Extract the [X, Y] coordinate from the center of the cell holding the provided text.  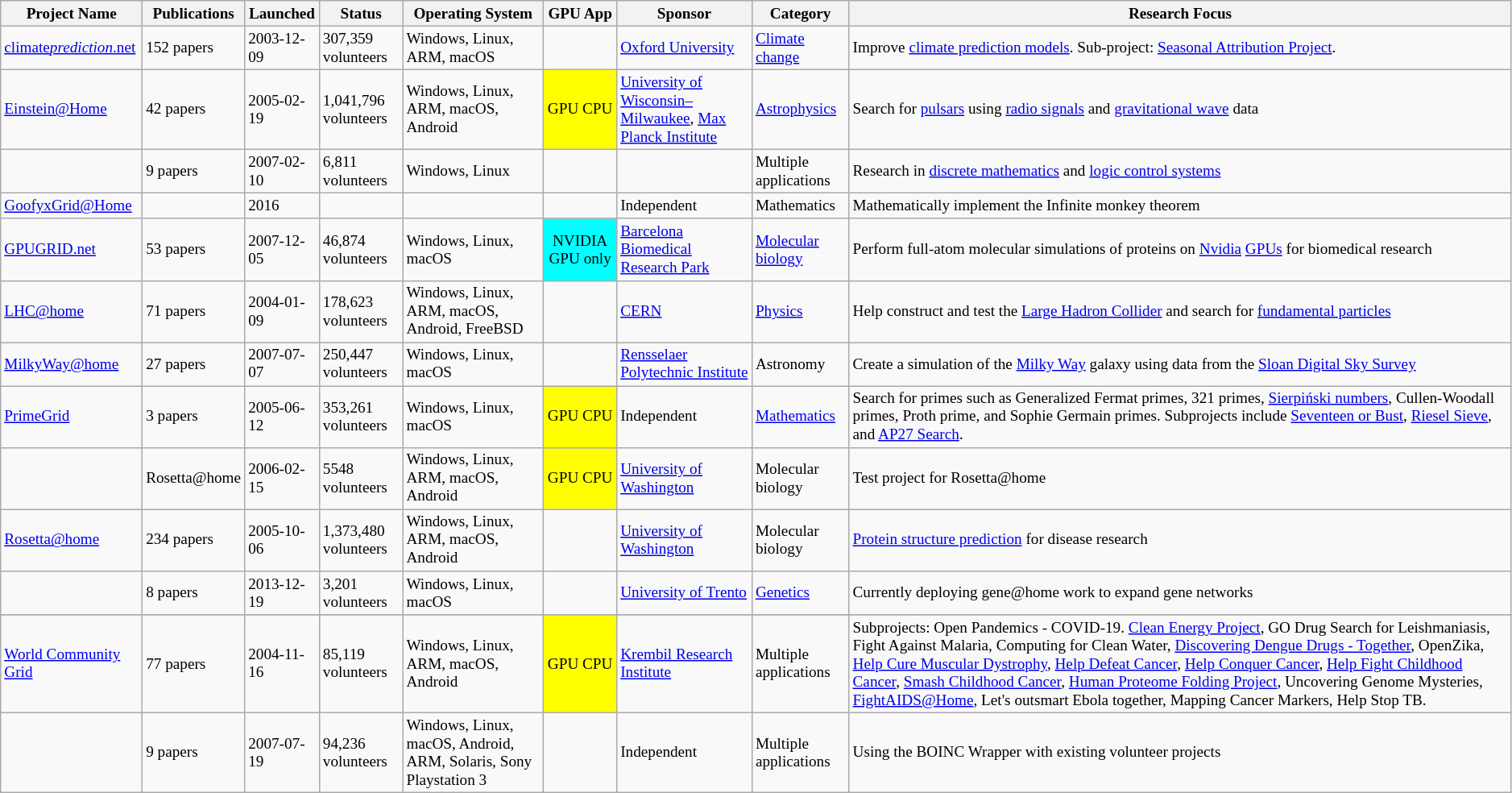
2007-07-19 [282, 753]
250,447 volunteers [361, 364]
152 papers [193, 48]
6,811 volunteers [361, 171]
University of Wisconsin–Milwaukee, Max Planck Institute [685, 110]
Improve climate prediction models. Sub-project: Seasonal Attribution Project. [1180, 48]
Launched [282, 14]
Barcelona Biomedical Research Park [685, 250]
Project Name [72, 14]
2005-06-12 [282, 417]
1,041,796 volunteers [361, 110]
Using the BOINC Wrapper with existing volunteer projects [1180, 753]
Category [801, 14]
Sponsor [685, 14]
46,874 volunteers [361, 250]
NVIDIA GPU only [580, 250]
3,201 volunteers [361, 593]
307,359 volunteers [361, 48]
Astrophysics [801, 110]
53 papers [193, 250]
2005-02-19 [282, 110]
1,373,480 volunteers [361, 540]
Krembil Research Institute [685, 664]
353,261 volunteers [361, 417]
Mathematically implement the Infinite monkey theorem [1180, 206]
2004-01-09 [282, 311]
Physics [801, 311]
Publications [193, 14]
77 papers [193, 664]
CERN [685, 311]
Operating System [474, 14]
71 papers [193, 311]
PrimeGrid [72, 417]
LHC@home [72, 311]
Perform full-atom molecular simulations of proteins on Nvidia GPUs for biomedical research [1180, 250]
2005-10-06 [282, 540]
27 papers [193, 364]
Climate change [801, 48]
Search for pulsars using radio signals and gravitational wave data [1180, 110]
2016 [282, 206]
University of Trento [685, 593]
Windows, Linux [474, 171]
Windows, Linux, ARM, macOS, Android, FreeBSD [474, 311]
climateprediction.net [72, 48]
GPUGRID.net [72, 250]
2006-02-15 [282, 479]
Currently deploying gene@home work to expand gene networks [1180, 593]
2007-02-10 [282, 171]
2004-11-16 [282, 664]
Oxford University [685, 48]
Rensselaer Polytechnic Institute [685, 364]
Einstein@Home [72, 110]
MilkyWay@home [72, 364]
GPU App [580, 14]
Astronomy [801, 364]
Protein structure prediction for disease research [1180, 540]
Create a simulation of the Milky Way galaxy using data from the Sloan Digital Sky Survey [1180, 364]
Help construct and test the Large Hadron Collider and search for fundamental particles [1180, 311]
178,623 volunteers [361, 311]
8 papers [193, 593]
94,236 volunteers [361, 753]
Test project for Rosetta@home [1180, 479]
2003-12-09 [282, 48]
2007-07-07 [282, 364]
2007-12-05 [282, 250]
2013-12-19 [282, 593]
Status [361, 14]
234 papers [193, 540]
85,119 volunteers [361, 664]
5548 volunteers [361, 479]
Research in discrete mathematics and logic control systems [1180, 171]
3 papers [193, 417]
World Community Grid [72, 664]
42 papers [193, 110]
Windows, Linux, macOS, Android, ARM, Solaris, Sony Playstation 3 [474, 753]
GoofyxGrid@Home [72, 206]
Genetics [801, 593]
Windows, Linux, ARM, macOS [474, 48]
Research Focus [1180, 14]
